Locate the cell with the specified text and output its (X, Y) center coordinate. 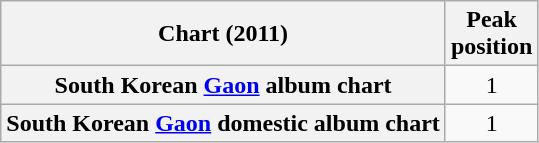
Chart (2011) (224, 34)
Peakposition (491, 34)
South Korean Gaon domestic album chart (224, 123)
South Korean Gaon album chart (224, 85)
